Locate the cell with the specified text and output its (X, Y) center coordinate. 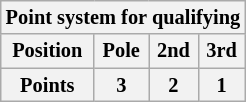
Position (48, 51)
2nd (174, 51)
3rd (222, 51)
Point system for qualifying (123, 17)
Points (48, 85)
1 (222, 85)
Pole (122, 51)
3 (122, 85)
2 (174, 85)
